From the cell containing the given text, extract its center point as [x, y] coordinate. 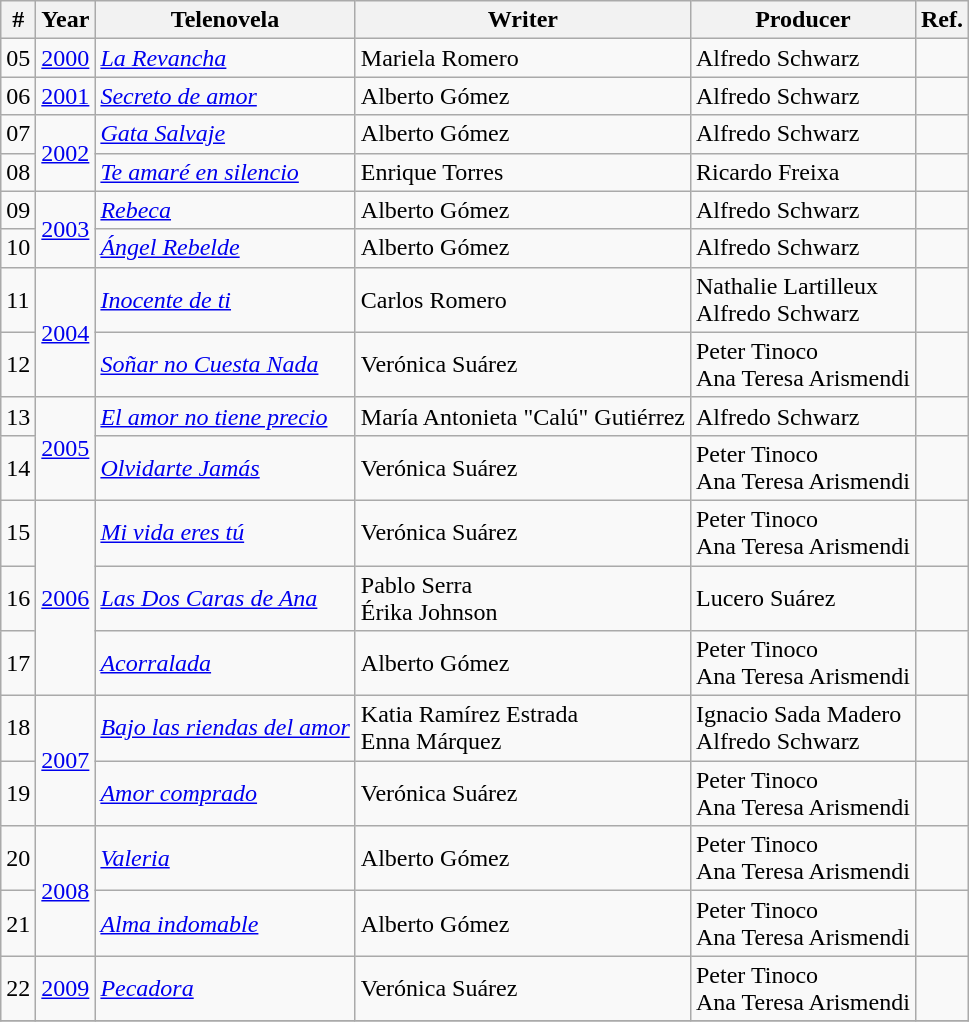
Katia Ramírez EstradaEnna Márquez [522, 728]
21 [18, 924]
Olvidarte Jamás [225, 468]
Mariela Romero [522, 58]
22 [18, 988]
18 [18, 728]
Pablo SerraÉrika Johnson [522, 598]
16 [18, 598]
Ref. [942, 20]
Enrique Torres [522, 172]
07 [18, 134]
# [18, 20]
El amor no tiene precio [225, 416]
2004 [66, 332]
Ignacio Sada MaderoAlfredo Schwarz [802, 728]
2005 [66, 448]
Inocente de ti [225, 300]
17 [18, 664]
05 [18, 58]
Writer [522, 20]
2009 [66, 988]
Acorralada [225, 664]
Amor comprado [225, 794]
Valeria [225, 858]
Alma indomable [225, 924]
Rebeca [225, 210]
Las Dos Caras de Ana [225, 598]
20 [18, 858]
2000 [66, 58]
Soñar no Cuesta Nada [225, 364]
2008 [66, 891]
Bajo las riendas del amor [225, 728]
12 [18, 364]
Mi vida eres tú [225, 532]
Ángel Rebelde [225, 248]
08 [18, 172]
María Antonieta "Calú" Gutiérrez [522, 416]
Gata Salvaje [225, 134]
10 [18, 248]
09 [18, 210]
Telenovela [225, 20]
La Revancha [225, 58]
Te amaré en silencio [225, 172]
06 [18, 96]
Ricardo Freixa [802, 172]
2002 [66, 153]
2003 [66, 229]
2001 [66, 96]
Year [66, 20]
14 [18, 468]
Secreto de amor [225, 96]
Carlos Romero [522, 300]
Producer [802, 20]
11 [18, 300]
2006 [66, 598]
Lucero Suárez [802, 598]
19 [18, 794]
Nathalie LartilleuxAlfredo Schwarz [802, 300]
2007 [66, 761]
Pecadora [225, 988]
13 [18, 416]
15 [18, 532]
